Scan for the cell matching the given text and deliver its (x, y) coordinate at center. 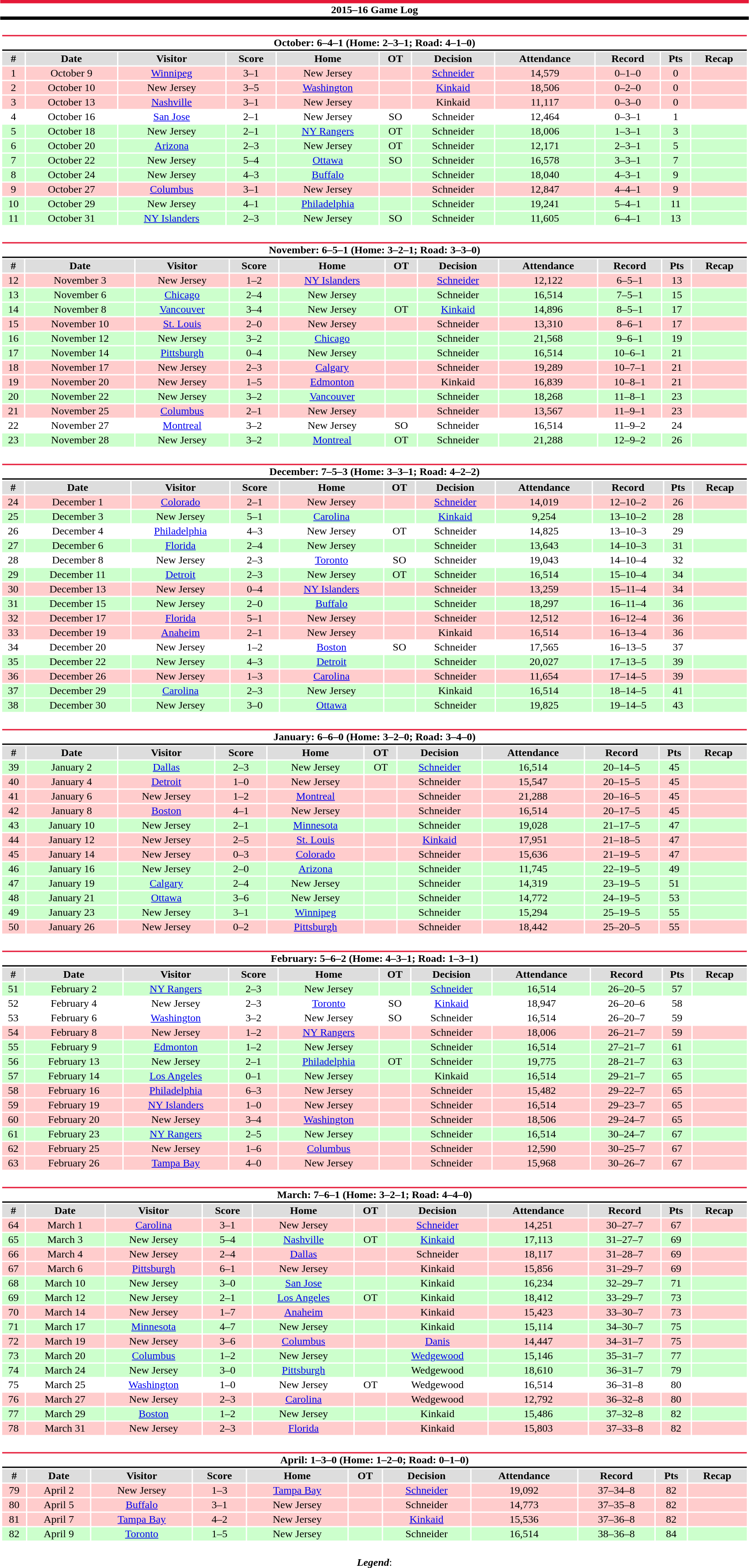
33–30–7 (624, 1312)
25–19–5 (621, 913)
February 20 (74, 1119)
December 6 (77, 546)
March 10 (65, 1283)
8 (13, 175)
84 (671, 1534)
April: 1–3–0 (Home: 1–2–0; Road: 0–1–0) (374, 1460)
April 5 (59, 1505)
70 (13, 1312)
0–2–0 (628, 88)
February 4 (74, 1003)
19,775 (541, 1061)
January 2 (72, 768)
1–3–1 (628, 132)
20–16–5 (621, 797)
8–5–1 (630, 309)
15,294 (533, 913)
March 24 (65, 1370)
78 (13, 1428)
29–23–7 (627, 1105)
26–20–6 (627, 1003)
33–29–7 (624, 1298)
17–13–5 (628, 662)
February 14 (74, 1076)
9–6–1 (630, 338)
20 (13, 396)
15,547 (533, 782)
March 20 (65, 1356)
74 (13, 1370)
18,947 (541, 1003)
13,567 (548, 411)
March 29 (65, 1414)
14,579 (545, 73)
27–21–7 (627, 1047)
April 9 (59, 1534)
0–3 (241, 855)
56 (13, 1061)
November: 6–5–1 (Home: 3–2–1; Road: 3–3–0) (374, 250)
15,636 (533, 855)
13–10–3 (628, 531)
10–8–1 (630, 382)
15,803 (538, 1428)
15,968 (541, 1163)
14 (13, 309)
15,536 (524, 1520)
18,297 (544, 604)
19,289 (548, 367)
March 4 (65, 1254)
17,565 (544, 647)
October 16 (71, 117)
February 8 (74, 1032)
21–18–5 (621, 840)
72 (13, 1341)
April 7 (59, 1520)
January 14 (72, 855)
62 (13, 1148)
February 2 (74, 989)
35 (13, 662)
18 (13, 367)
14,447 (538, 1341)
January 26 (72, 927)
15,146 (538, 1356)
February 25 (74, 1148)
12,171 (545, 146)
14,773 (524, 1505)
12,464 (545, 117)
10–6–1 (630, 353)
26–20–5 (627, 989)
18,442 (533, 927)
6–3 (253, 1090)
38–36–8 (616, 1534)
40 (14, 782)
12,847 (545, 190)
October 20 (71, 146)
6 (13, 146)
4 (13, 117)
December 30 (77, 705)
December 26 (77, 676)
October 31 (71, 219)
6–4–1 (628, 219)
November 17 (80, 367)
42 (14, 811)
21–19–5 (621, 855)
26–20–7 (627, 1018)
October 29 (71, 204)
11,605 (545, 219)
68 (13, 1283)
38 (13, 705)
4–2 (219, 1520)
25–20–5 (621, 927)
66 (13, 1254)
37–36–8 (616, 1520)
December 13 (77, 589)
37–33–8 (624, 1428)
18–14–5 (628, 691)
October 9 (71, 73)
October 24 (71, 175)
20,027 (544, 662)
November 27 (80, 425)
26–21–7 (627, 1032)
18,117 (538, 1254)
13–10–2 (628, 517)
18,610 (538, 1370)
17–14–5 (628, 676)
October 10 (71, 88)
22 (13, 425)
12–10–2 (628, 502)
February 16 (74, 1090)
4–4–1 (628, 190)
12,512 (544, 618)
16–13–4 (628, 633)
December 4 (77, 531)
October 13 (71, 102)
December 8 (77, 560)
March 19 (65, 1341)
34–31–7 (624, 1341)
14–10–3 (628, 546)
19,825 (544, 705)
17,951 (533, 840)
0–3–0 (628, 102)
35–31–7 (624, 1356)
22–19–5 (621, 869)
January 4 (72, 782)
15,856 (538, 1269)
March 1 (65, 1225)
37–35–8 (616, 1505)
48 (14, 898)
December 19 (77, 633)
January 21 (72, 898)
January 19 (72, 884)
December: 7–5–3 (Home: 3–3–1; Road: 4–2–2) (374, 471)
60 (13, 1119)
30–27–7 (624, 1225)
1–7 (228, 1312)
March 31 (65, 1428)
November 22 (80, 396)
January 23 (72, 913)
9,254 (544, 517)
15,114 (538, 1327)
November 28 (80, 440)
34–30–7 (624, 1327)
March 17 (65, 1327)
March 14 (65, 1312)
16–11–4 (628, 604)
14,019 (544, 502)
11–8–1 (630, 396)
February 19 (74, 1105)
October 22 (71, 161)
November 10 (80, 324)
28–21–7 (627, 1061)
13,310 (548, 324)
January 10 (72, 826)
March 12 (65, 1298)
December 20 (77, 647)
November 25 (80, 411)
30–25–7 (627, 1148)
12,590 (541, 1148)
16,234 (538, 1283)
November 8 (80, 309)
December 1 (77, 502)
February 26 (74, 1163)
12–9–2 (630, 440)
November 20 (80, 382)
11,654 (544, 676)
20–15–5 (621, 782)
12,792 (538, 1399)
11–9–2 (630, 425)
February 13 (74, 1061)
21,568 (548, 338)
25 (13, 517)
14,896 (548, 309)
March 6 (65, 1269)
14,772 (533, 898)
6–5–1 (630, 280)
December 15 (77, 604)
0–1–0 (628, 73)
8–6–1 (630, 324)
64 (13, 1225)
14,319 (533, 884)
13,259 (544, 589)
15–10–4 (628, 575)
November 12 (80, 338)
December 3 (77, 517)
March 25 (65, 1385)
29–24–7 (627, 1119)
0–3–1 (628, 117)
January: 6–6–0 (Home: 3–2–0; Road: 3–4–0) (374, 737)
1–6 (253, 1148)
16–13–5 (628, 647)
31–28–7 (624, 1254)
2015–16 Game Log (374, 10)
2 (13, 88)
14,825 (544, 531)
52 (13, 1003)
15,486 (538, 1414)
November 3 (80, 280)
10–7–1 (630, 367)
January 8 (72, 811)
0–1 (253, 1076)
3–5 (251, 88)
5–4–1 (628, 204)
20–17–5 (621, 811)
37–32–8 (624, 1414)
December 22 (77, 662)
October: 6–4–1 (Home: 2–3–1; Road: 4–1–0) (374, 43)
0–2 (241, 927)
7–5–1 (630, 295)
29–21–7 (627, 1076)
4–0 (253, 1163)
March 3 (65, 1240)
December 29 (77, 691)
3–3–1 (628, 161)
14–10–4 (628, 560)
76 (13, 1399)
30 (13, 589)
13,643 (544, 546)
October 18 (71, 132)
18,412 (538, 1298)
36–32–8 (624, 1399)
12,122 (548, 280)
15,482 (541, 1090)
16,839 (548, 382)
21–17–5 (621, 826)
January 16 (72, 869)
37–34–8 (616, 1491)
January 12 (72, 840)
17,113 (538, 1240)
27 (13, 546)
18,040 (545, 175)
23–19–5 (621, 884)
4–7 (228, 1327)
March: 7–6–1 (Home: 3–2–1; Road: 4–4–0) (374, 1195)
81 (14, 1520)
10 (13, 204)
31–27–7 (624, 1240)
April 2 (59, 1491)
December 17 (77, 618)
36–31–8 (624, 1385)
18,268 (548, 396)
Danis (437, 1341)
4–3–1 (628, 175)
31–29–7 (624, 1269)
50 (14, 927)
15,423 (538, 1312)
February 23 (74, 1134)
29–22–7 (627, 1090)
February 6 (74, 1018)
19,043 (544, 560)
20–14–5 (621, 768)
11–9–1 (630, 411)
19,028 (533, 826)
February 9 (74, 1047)
36–31–7 (624, 1370)
30–24–7 (627, 1134)
19–14–5 (628, 705)
6–1 (228, 1269)
January 6 (72, 797)
2–3–1 (628, 146)
15–11–4 (628, 589)
February: 5–6–2 (Home: 4–3–1; Road: 1–3–1) (374, 959)
54 (13, 1032)
32–29–7 (624, 1283)
44 (14, 840)
December 11 (77, 575)
16–12–4 (628, 618)
30–26–7 (627, 1163)
19,241 (545, 204)
24–19–5 (621, 898)
11,117 (545, 102)
November 6 (80, 295)
19,092 (524, 1491)
16 (13, 338)
11,745 (533, 869)
14,251 (538, 1225)
October 27 (71, 190)
33 (13, 633)
16,578 (545, 161)
46 (14, 869)
November 14 (80, 353)
March 27 (65, 1399)
12 (13, 280)
